Return (X, Y) of the center of cell containing provided text 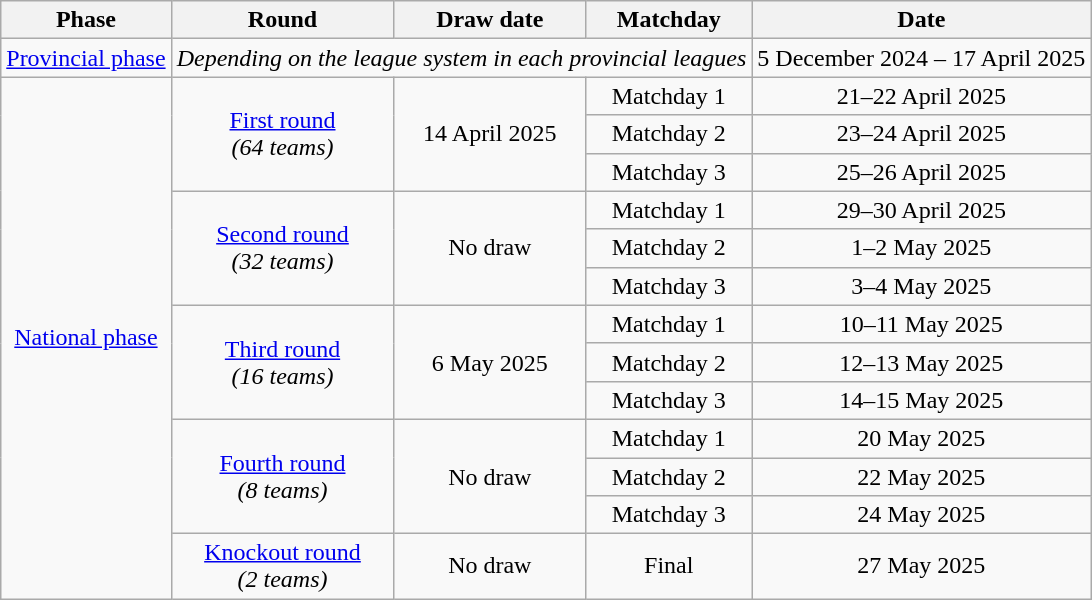
Matchday (669, 20)
Date (922, 20)
24 May 2025 (922, 515)
Phase (86, 20)
Depending on the league system in each provincial leagues (462, 58)
Knockout round(2 teams) (282, 566)
Round (282, 20)
Second round(32 teams) (282, 248)
22 May 2025 (922, 477)
Final (669, 566)
Draw date (490, 20)
Provincial phase (86, 58)
29–30 April 2025 (922, 210)
27 May 2025 (922, 566)
5 December 2024 – 17 April 2025 (922, 58)
National phase (86, 338)
21–22 April 2025 (922, 96)
14 April 2025 (490, 134)
20 May 2025 (922, 438)
23–24 April 2025 (922, 134)
25–26 April 2025 (922, 172)
1–2 May 2025 (922, 248)
First round(64 teams) (282, 134)
Fourth round(8 teams) (282, 476)
10–11 May 2025 (922, 324)
3–4 May 2025 (922, 286)
12–13 May 2025 (922, 362)
Third round(16 teams) (282, 362)
14–15 May 2025 (922, 400)
6 May 2025 (490, 362)
